Detect which cell encompasses the target text, then output its [X, Y] center coordinate. 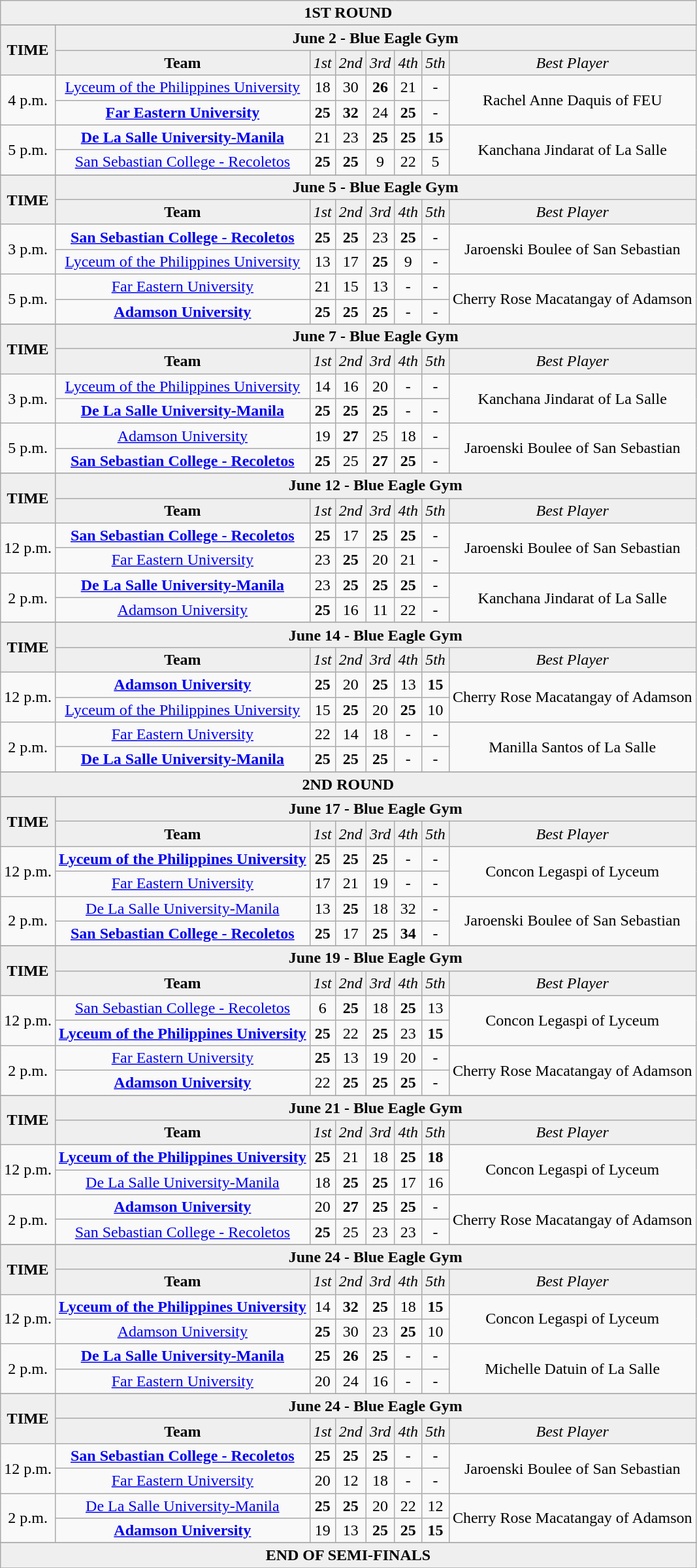
2ND ROUND [348, 784]
END OF SEMI-FINALS [348, 1556]
5 [436, 162]
June 14 - Blue Eagle Gym [375, 635]
June 2 - Blue Eagle Gym [375, 38]
June 17 - Blue Eagle Gym [375, 809]
June 7 - Blue Eagle Gym [375, 337]
June 5 - Blue Eagle Gym [375, 187]
June 12 - Blue Eagle Gym [375, 486]
Rachel Anne Daquis of FEU [572, 100]
1ST ROUND [348, 13]
4 p.m. [28, 100]
6 [323, 1008]
34 [408, 933]
June 21 - Blue Eagle Gym [375, 1108]
Michelle Datuin of La Salle [572, 1369]
11 [380, 610]
Manilla Santos of La Salle [572, 747]
June 19 - Blue Eagle Gym [375, 958]
